Scan for the cell matching the given text and deliver its (X, Y) coordinate at center. 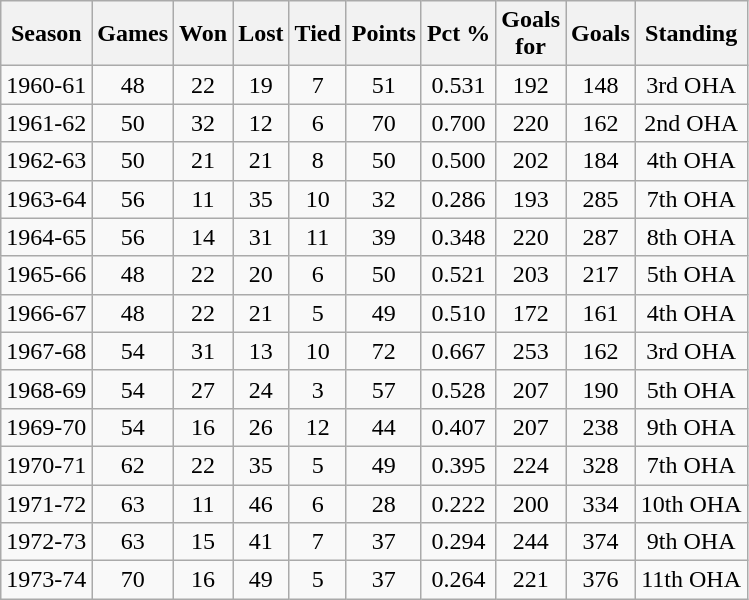
51 (384, 85)
1964-65 (46, 237)
1965-66 (46, 275)
41 (261, 542)
0.510 (458, 313)
202 (531, 161)
0.500 (458, 161)
217 (601, 275)
72 (384, 351)
374 (601, 542)
193 (531, 199)
Points (384, 34)
0.264 (458, 580)
62 (133, 465)
13 (261, 351)
0.395 (458, 465)
Pct % (458, 34)
8th OHA (691, 237)
376 (601, 580)
Tied (318, 34)
0.667 (458, 351)
203 (531, 275)
1973-74 (46, 580)
24 (261, 389)
1962-63 (46, 161)
0.222 (458, 503)
244 (531, 542)
26 (261, 427)
190 (601, 389)
1966-67 (46, 313)
1961-62 (46, 123)
0.294 (458, 542)
10th OHA (691, 503)
334 (601, 503)
3 (318, 389)
1960-61 (46, 85)
1968-69 (46, 389)
200 (531, 503)
0.521 (458, 275)
0.528 (458, 389)
14 (204, 237)
2nd OHA (691, 123)
285 (601, 199)
221 (531, 580)
184 (601, 161)
20 (261, 275)
Goals (601, 34)
44 (384, 427)
0.531 (458, 85)
0.407 (458, 427)
1967-68 (46, 351)
0.286 (458, 199)
Lost (261, 34)
46 (261, 503)
1969-70 (46, 427)
224 (531, 465)
15 (204, 542)
0.700 (458, 123)
11th OHA (691, 580)
1972-73 (46, 542)
Standing (691, 34)
253 (531, 351)
27 (204, 389)
172 (531, 313)
1963-64 (46, 199)
287 (601, 237)
0.348 (458, 237)
238 (601, 427)
Won (204, 34)
1970-71 (46, 465)
39 (384, 237)
148 (601, 85)
28 (384, 503)
8 (318, 161)
192 (531, 85)
19 (261, 85)
1971-72 (46, 503)
57 (384, 389)
Season (46, 34)
161 (601, 313)
328 (601, 465)
Goalsfor (531, 34)
Games (133, 34)
